For the text-containing cell, return its midpoint in [x, y] coordinate format. 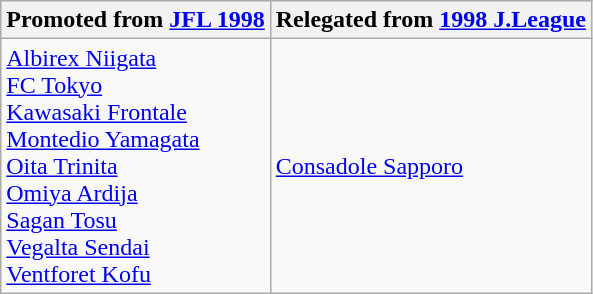
Albirex NiigataFC TokyoKawasaki FrontaleMontedio YamagataOita TrinitaOmiya ArdijaSagan TosuVegalta SendaiVentforet Kofu [136, 166]
Consadole Sapporo [430, 166]
Promoted from JFL 1998 [136, 20]
Relegated from 1998 J.League [430, 20]
